Determine the (x, y) coordinate at the center of the cell enclosing the given text.  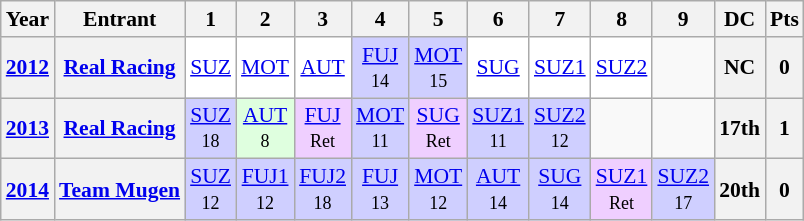
SUG14 (560, 190)
6 (498, 19)
2012 (28, 68)
2013 (28, 128)
SUZ (210, 68)
SUZ18 (210, 128)
8 (622, 19)
4 (380, 19)
Team Mugen (120, 190)
SUZ217 (683, 190)
SUG (498, 68)
MOT (265, 68)
7 (560, 19)
MOT15 (438, 68)
5 (438, 19)
20th (740, 190)
FUJRet (322, 128)
SUZ2 (622, 68)
SUZ1Ret (622, 190)
FUJ218 (322, 190)
FUJ112 (265, 190)
SUZ12 (210, 190)
SUZ212 (560, 128)
2 (265, 19)
DC (740, 19)
SUZ1 (560, 68)
Pts (784, 19)
AUT (322, 68)
SUZ111 (498, 128)
FUJ14 (380, 68)
FUJ13 (380, 190)
AUT8 (265, 128)
Year (28, 19)
17th (740, 128)
Entrant (120, 19)
AUT14 (498, 190)
MOT11 (380, 128)
9 (683, 19)
2014 (28, 190)
SUGRet (438, 128)
MOT12 (438, 190)
3 (322, 19)
NC (740, 68)
